Locate the cell with the specified text and output its [X, Y] center coordinate. 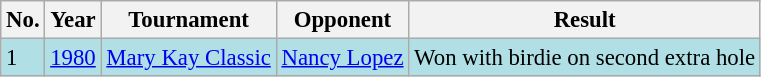
Result [585, 20]
Tournament [188, 20]
1980 [73, 58]
Year [73, 20]
Opponent [342, 20]
Nancy Lopez [342, 58]
Won with birdie on second extra hole [585, 58]
No. [23, 20]
1 [23, 58]
Mary Kay Classic [188, 58]
